From the cell containing the given text, extract its center point as [x, y] coordinate. 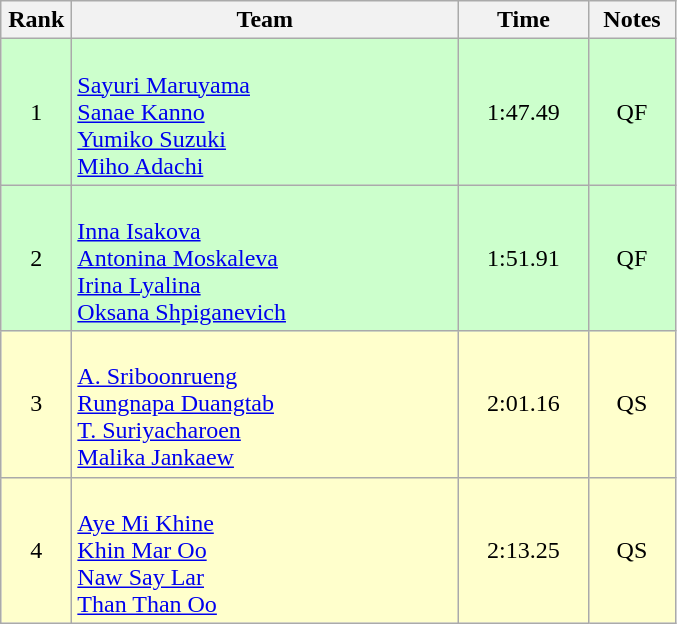
Sayuri MaruyamaSanae KannoYumiko SuzukiMiho Adachi [265, 112]
Aye Mi KhineKhin Mar OoNaw Say LarThan Than Oo [265, 550]
Notes [632, 20]
Rank [36, 20]
Inna IsakovaAntonina MoskalevaIrina LyalinaOksana Shpiganevich [265, 258]
2 [36, 258]
A. SriboonruengRungnapa DuangtabT. SuriyacharoenMalika Jankaew [265, 404]
3 [36, 404]
4 [36, 550]
1:47.49 [524, 112]
2:01.16 [524, 404]
2:13.25 [524, 550]
1:51.91 [524, 258]
1 [36, 112]
Time [524, 20]
Team [265, 20]
